Output the [X, Y] coordinate of the center of the cell containing the given text.  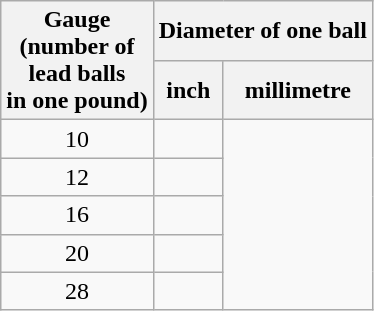
millimetre [298, 90]
Diameter of one ball [262, 31]
20 [77, 253]
16 [77, 215]
28 [77, 291]
12 [77, 177]
10 [77, 139]
Gauge (number of lead balls in one pound) [77, 60]
inch [188, 90]
